From the cell containing the given text, extract its center point as [x, y] coordinate. 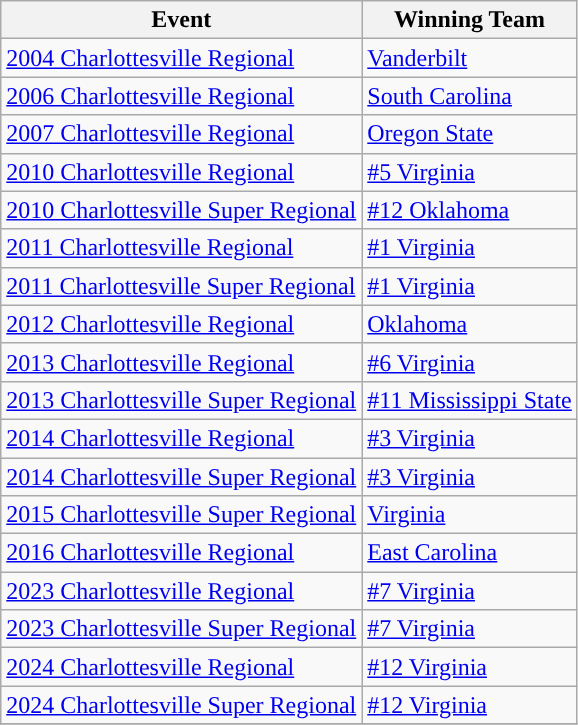
2023 Charlottesville Regional [182, 591]
Vanderbilt [470, 58]
2016 Charlottesville Regional [182, 553]
#11 Mississippi State [470, 400]
Oregon State [470, 134]
2014 Charlottesville Super Regional [182, 477]
South Carolina [470, 96]
2024 Charlottesville Regional [182, 667]
Event [182, 20]
Winning Team [470, 20]
2014 Charlottesville Regional [182, 438]
2013 Charlottesville Super Regional [182, 400]
Virginia [470, 515]
2024 Charlottesville Super Regional [182, 705]
#5 Virginia [470, 172]
2010 Charlottesville Super Regional [182, 210]
2010 Charlottesville Regional [182, 172]
Oklahoma [470, 324]
2013 Charlottesville Regional [182, 362]
2012 Charlottesville Regional [182, 324]
2015 Charlottesville Super Regional [182, 515]
East Carolina [470, 553]
2006 Charlottesville Regional [182, 96]
2011 Charlottesville Regional [182, 248]
#12 Oklahoma [470, 210]
2004 Charlottesville Regional [182, 58]
2023 Charlottesville Super Regional [182, 629]
#6 Virginia [470, 362]
2007 Charlottesville Regional [182, 134]
2011 Charlottesville Super Regional [182, 286]
